Find where the given text appears and provide that cell's center as (x, y) coordinate. 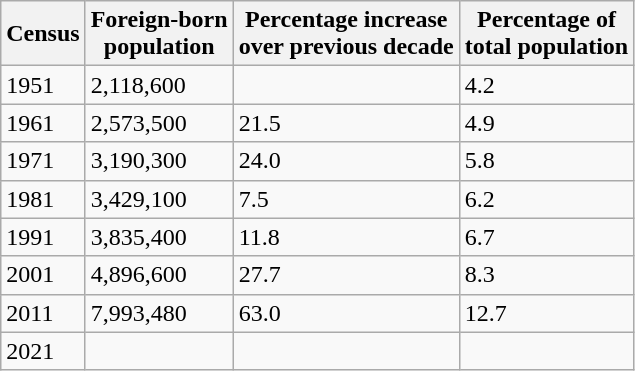
3,835,400 (159, 237)
3,429,100 (159, 199)
2011 (43, 313)
12.7 (546, 313)
63.0 (346, 313)
5.8 (546, 161)
1991 (43, 237)
24.0 (346, 161)
4.2 (546, 85)
2,573,500 (159, 123)
7,993,480 (159, 313)
Percentage oftotal population (546, 34)
2021 (43, 351)
2001 (43, 275)
4,896,600 (159, 275)
11.8 (346, 237)
1961 (43, 123)
Percentage increaseover previous decade (346, 34)
27.7 (346, 275)
8.3 (546, 275)
6.7 (546, 237)
Census (43, 34)
2,118,600 (159, 85)
7.5 (346, 199)
1951 (43, 85)
Foreign-bornpopulation (159, 34)
6.2 (546, 199)
4.9 (546, 123)
1981 (43, 199)
3,190,300 (159, 161)
1971 (43, 161)
21.5 (346, 123)
